For the text-containing cell, return its midpoint in (X, Y) coordinate format. 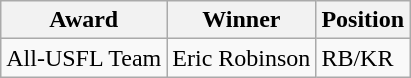
Position (363, 20)
RB/KR (363, 58)
Award (84, 20)
All-USFL Team (84, 58)
Winner (242, 20)
Eric Robinson (242, 58)
